Return the (x, y) coordinate for the center point of the cell that contains the specified text.  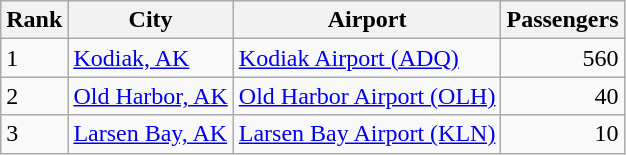
3 (34, 134)
City (150, 20)
Kodiak Airport (ADQ) (367, 58)
Rank (34, 20)
Larsen Bay Airport (KLN) (367, 134)
10 (562, 134)
1 (34, 58)
Airport (367, 20)
2 (34, 96)
Kodiak, AK (150, 58)
Passengers (562, 20)
Old Harbor Airport (OLH) (367, 96)
Larsen Bay, AK (150, 134)
Old Harbor, AK (150, 96)
40 (562, 96)
560 (562, 58)
